Determine the [x, y] coordinate at the center of the cell enclosing the given text.  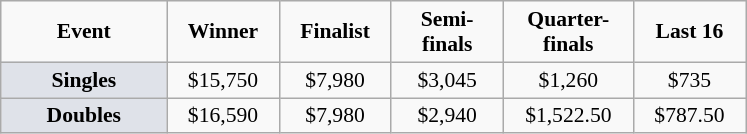
Doubles [84, 116]
$15,750 [223, 80]
$1,522.50 [568, 116]
$1,260 [568, 80]
$2,940 [447, 116]
$16,590 [223, 116]
Event [84, 32]
$3,045 [447, 80]
Singles [84, 80]
Last 16 [689, 32]
Finalist [335, 32]
Semi-finals [447, 32]
Quarter-finals [568, 32]
$787.50 [689, 116]
Winner [223, 32]
$735 [689, 80]
